Scan for the cell matching the given text and deliver its [x, y] coordinate at center. 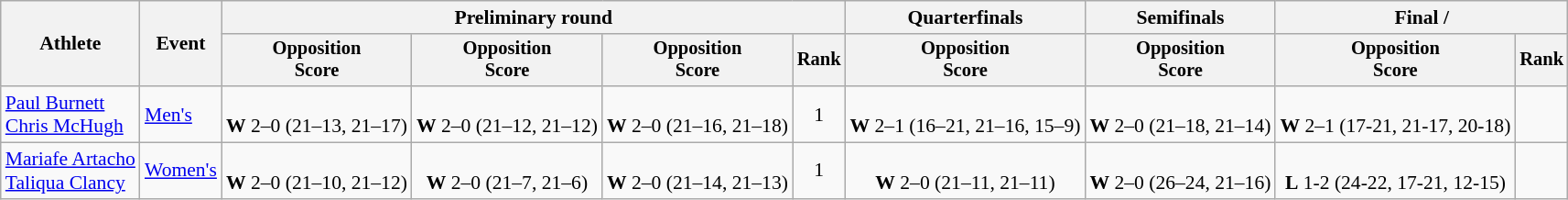
W 2–0 (21–11, 21–11) [966, 171]
L 1-2 (24-22, 17-21, 12-15) [1395, 171]
Final / [1422, 17]
W 2–0 (21–10, 21–12) [317, 171]
W 2–0 (21–13, 21–17) [317, 114]
W 2–1 (16–21, 21–16, 15–9) [966, 114]
W 2–0 (21–16, 21–18) [697, 114]
Paul Burnett Chris McHugh [70, 114]
Quarterfinals [966, 17]
W 2–0 (21–18, 21–14) [1180, 114]
W 2–0 (21–7, 21–6) [507, 171]
W 2–0 (21–12, 21–12) [507, 114]
Event [181, 44]
Women's [181, 171]
Preliminary round [534, 17]
Athlete [70, 44]
Semifinals [1180, 17]
Men's [181, 114]
W 2–1 (17-21, 21-17, 20-18) [1395, 114]
W 2–0 (21–14, 21–13) [697, 171]
W 2–0 (26–24, 21–16) [1180, 171]
Mariafe ArtachoTaliqua Clancy [70, 171]
